For the text-containing cell, return its midpoint in (x, y) coordinate format. 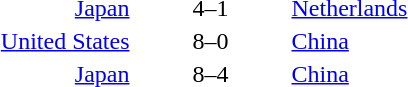
8–0 (210, 41)
